For the text-containing cell, return its midpoint in (x, y) coordinate format. 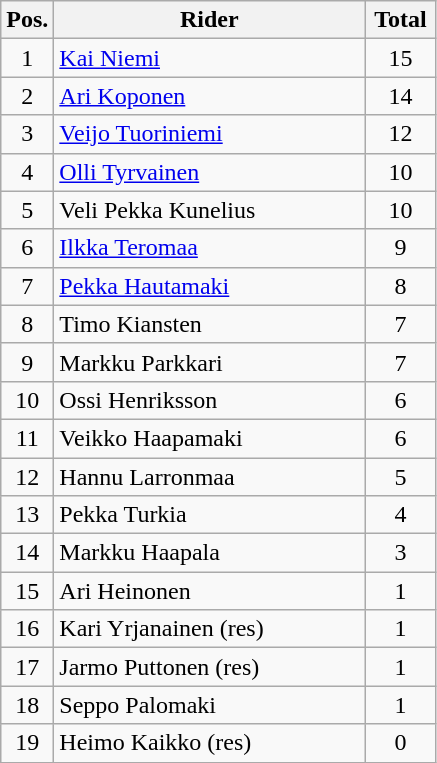
Timo Kiansten (210, 324)
Veijo Tuoriniemi (210, 134)
Jarmo Puttonen (res) (210, 667)
Markku Parkkari (210, 362)
13 (28, 515)
Ilkka Teromaa (210, 248)
Kari Yrjanainen (res) (210, 629)
11 (28, 438)
Veikko Haapamaki (210, 438)
Olli Tyrvainen (210, 172)
17 (28, 667)
Markku Haapala (210, 553)
Ossi Henriksson (210, 400)
Pos. (28, 20)
Ari Koponen (210, 96)
Kai Niemi (210, 58)
16 (28, 629)
2 (28, 96)
Seppo Palomaki (210, 705)
Veli Pekka Kunelius (210, 210)
0 (400, 743)
Hannu Larronmaa (210, 477)
Heimo Kaikko (res) (210, 743)
Pekka Turkia (210, 515)
Ari Heinonen (210, 591)
Pekka Hautamaki (210, 286)
19 (28, 743)
18 (28, 705)
Total (400, 20)
Rider (210, 20)
